Locate the cell with the specified text and output its (x, y) center coordinate. 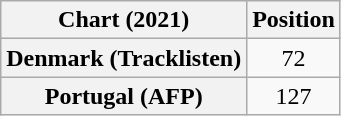
72 (294, 58)
127 (294, 96)
Denmark (Tracklisten) (124, 58)
Position (294, 20)
Portugal (AFP) (124, 96)
Chart (2021) (124, 20)
